Identify which cell holds the provided text, then report its (x, y) central coordinate. 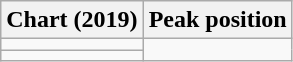
Chart (2019) (72, 20)
Peak position (218, 20)
